From the cell containing the given text, extract its center point as (x, y) coordinate. 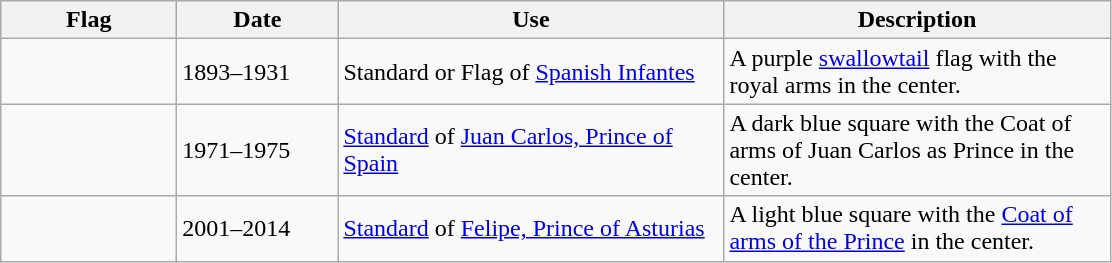
2001–2014 (258, 228)
Flag (89, 20)
Standard or Flag of Spanish Infantes (531, 72)
A purple swallowtail flag with the royal arms in the center. (917, 72)
1893–1931 (258, 72)
Date (258, 20)
Standard of Felipe, Prince of Asturias (531, 228)
Standard of Juan Carlos, Prince of Spain (531, 150)
Description (917, 20)
A light blue square with the Coat of arms of the Prince in the center. (917, 228)
Use (531, 20)
1971–1975 (258, 150)
A dark blue square with the Coat of arms of Juan Carlos as Prince in the center. (917, 150)
